Determine the (X, Y) coordinate at the center of the cell enclosing the given text.  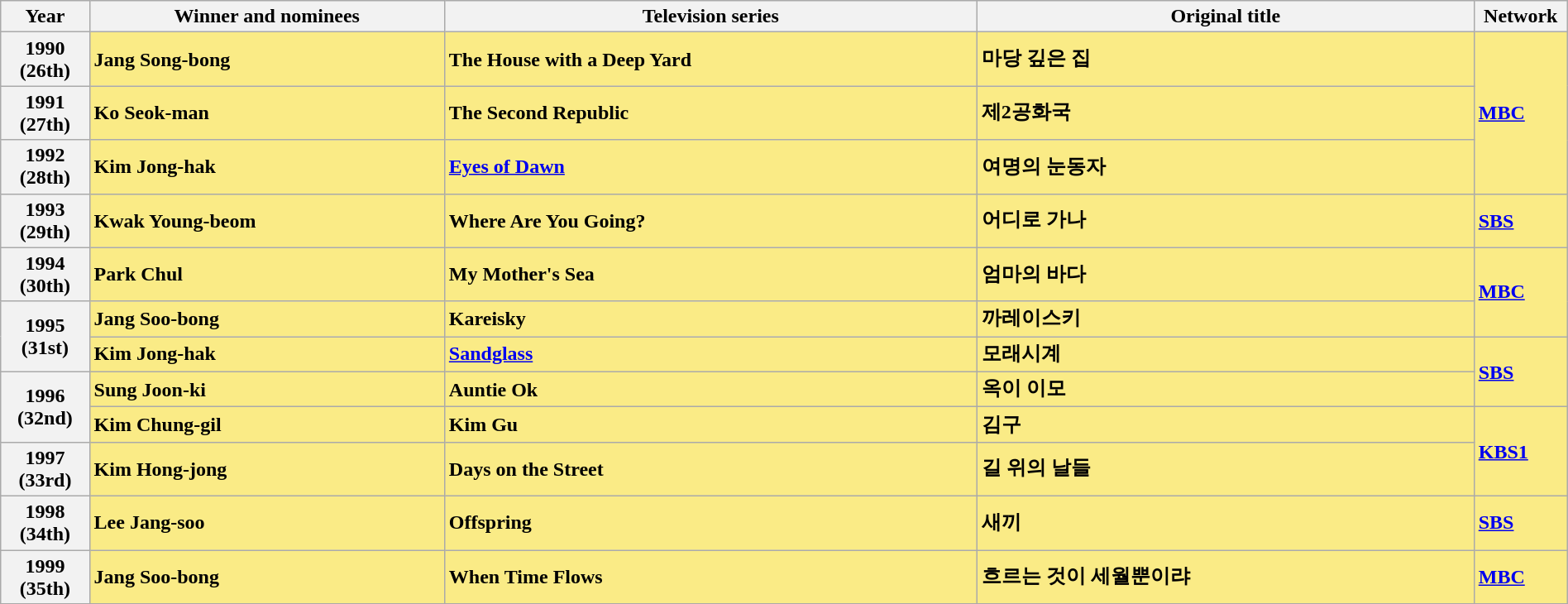
까레이스키 (1226, 319)
Winner and nominees (266, 17)
1998(34th) (45, 523)
새끼 (1226, 523)
When Time Flows (710, 576)
Kim Chung-gil (266, 425)
제2공화국 (1226, 113)
여명의 눈동자 (1226, 167)
Ko Seok-man (266, 113)
Auntie Ok (710, 389)
Kwak Young-beom (266, 220)
My Mother's Sea (710, 275)
길 위의 날들 (1226, 468)
Kim Gu (710, 425)
Lee Jang-soo (266, 523)
1992(28th) (45, 167)
1993(29th) (45, 220)
엄마의 바다 (1226, 275)
KBS1 (1520, 452)
흐르는 것이 세월뿐이랴 (1226, 576)
The Second Republic (710, 113)
Kareisky (710, 319)
Network (1520, 17)
김구 (1226, 425)
Eyes of Dawn (710, 167)
마당 깊은 집 (1226, 60)
1996(32nd) (45, 407)
옥이 이모 (1226, 389)
The House with a Deep Yard (710, 60)
Offspring (710, 523)
모래시계 (1226, 354)
어디로 가나 (1226, 220)
Television series (710, 17)
Where Are You Going? (710, 220)
Days on the Street (710, 468)
1997(33rd) (45, 468)
Year (45, 17)
Original title (1226, 17)
1994(30th) (45, 275)
Park Chul (266, 275)
1995(31st) (45, 336)
Jang Song-bong (266, 60)
Kim Hong-jong (266, 468)
1991(27th) (45, 113)
Sung Joon-ki (266, 389)
1990(26th) (45, 60)
Sandglass (710, 354)
1999(35th) (45, 576)
